Extract the (X, Y) coordinate from the center of the cell holding the provided text.  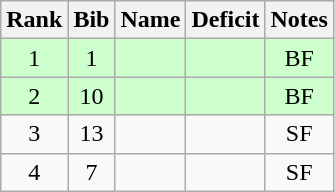
Bib (92, 20)
13 (92, 134)
7 (92, 172)
Notes (299, 20)
3 (34, 134)
Deficit (226, 20)
10 (92, 96)
Name (150, 20)
Rank (34, 20)
2 (34, 96)
4 (34, 172)
